Identify which cell holds the provided text, then report its (X, Y) central coordinate. 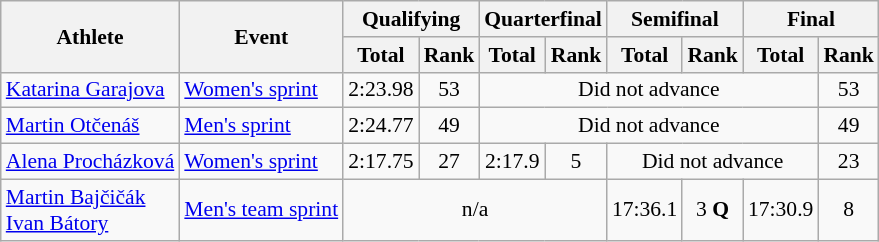
n/a (475, 210)
17:30.9 (780, 210)
Alena Procházková (90, 162)
2:17.9 (512, 162)
Men's team sprint (261, 210)
2:24.77 (380, 126)
Qualifying (411, 19)
Semifinal (675, 19)
2:17.75 (380, 162)
27 (450, 162)
Final (811, 19)
Men's sprint (261, 126)
5 (576, 162)
Martin BajčičákIvan Bátory (90, 210)
2:23.98 (380, 90)
Katarina Garajova (90, 90)
Event (261, 36)
Athlete (90, 36)
Quarterfinal (543, 19)
23 (848, 162)
17:36.1 (644, 210)
Martin Otčenáš (90, 126)
3 Q (712, 210)
8 (848, 210)
